For the text-containing cell, return its midpoint in [x, y] coordinate format. 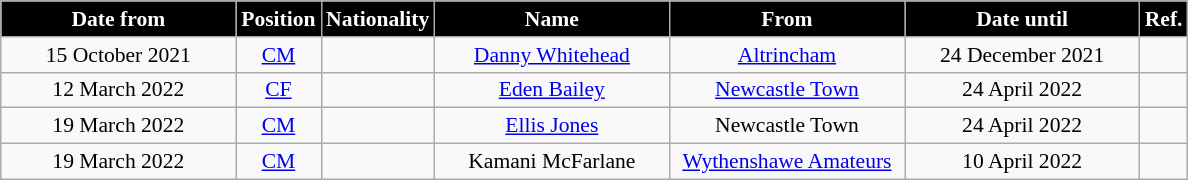
Ref. [1164, 19]
Eden Bailey [552, 90]
15 October 2021 [118, 55]
Altrincham [786, 55]
Danny Whitehead [552, 55]
From [786, 19]
Position [278, 19]
Name [552, 19]
Wythenshawe Amateurs [786, 162]
CF [278, 90]
Date from [118, 19]
Date until [1022, 19]
Nationality [378, 19]
Kamani McFarlane [552, 162]
24 December 2021 [1022, 55]
Ellis Jones [552, 126]
12 March 2022 [118, 90]
10 April 2022 [1022, 162]
